Scan for the cell matching the given text and deliver its [x, y] coordinate at center. 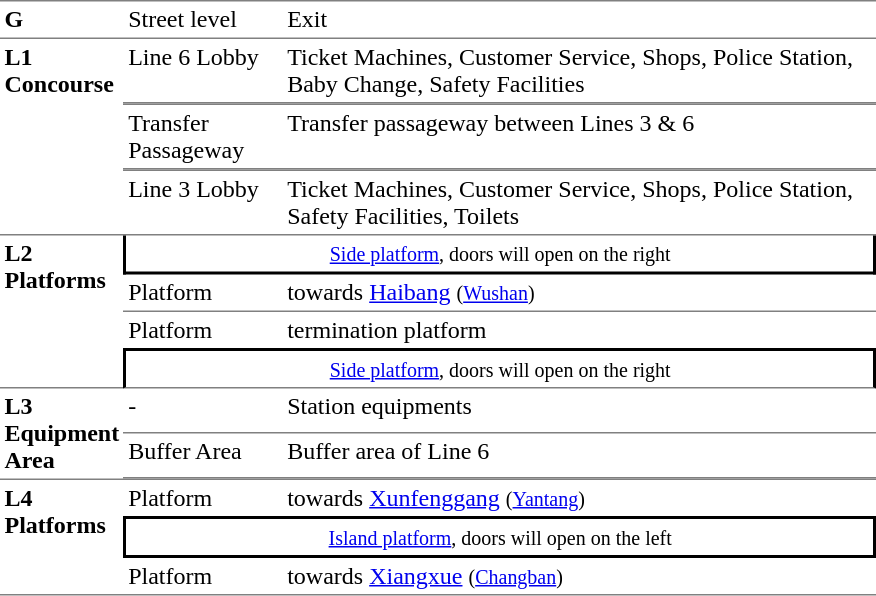
L4Platforms [62, 536]
- [204, 410]
Line 3 Lobby [204, 203]
Line 6 Lobby [204, 71]
Transfer Passageway [204, 137]
G [62, 19]
Buffer Area [204, 456]
L3Equipment Area [62, 433]
L1Concourse [62, 137]
Street level [204, 19]
L2Platforms [62, 312]
